Scan for the cell matching the given text and deliver its [X, Y] coordinate at center. 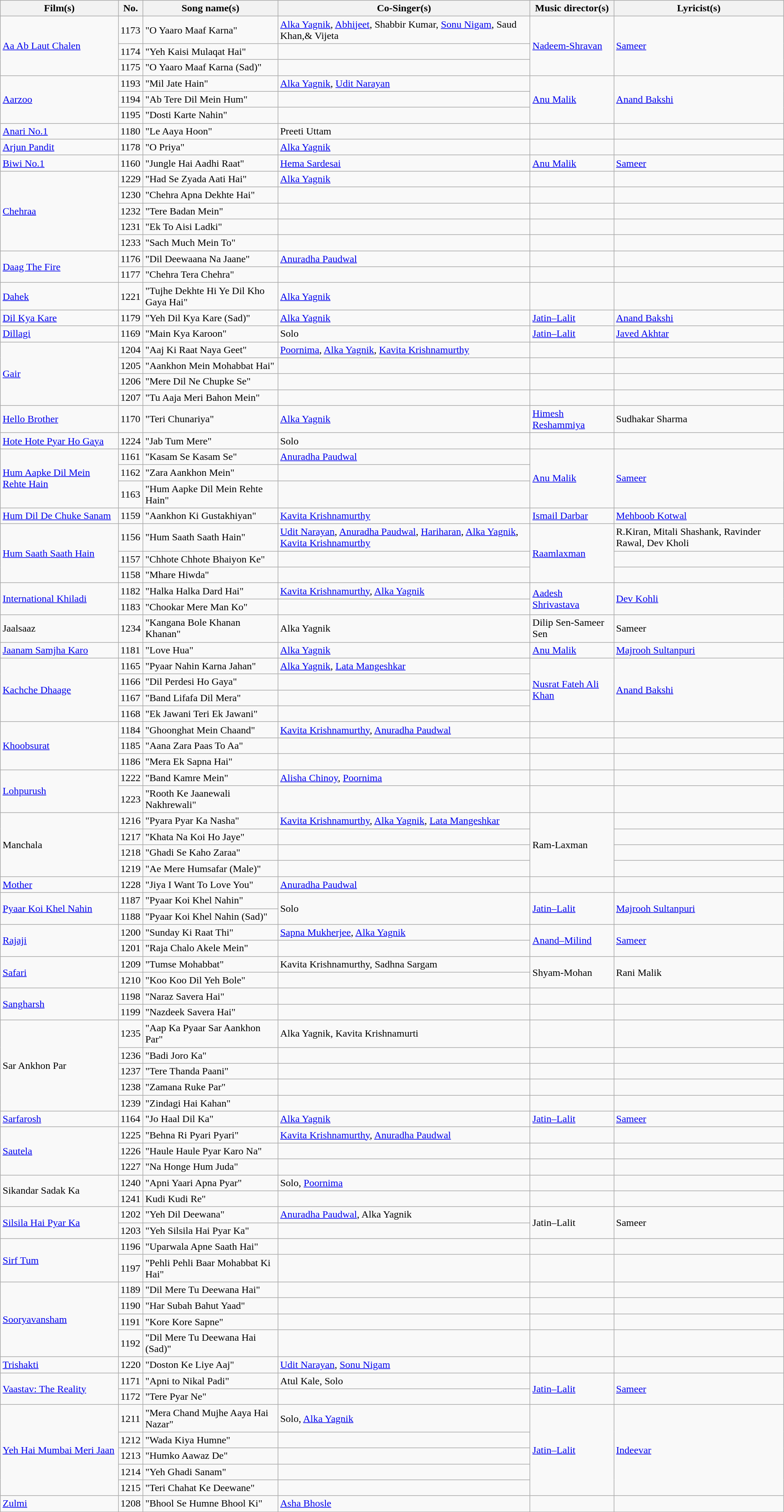
"Aaj Ki Raat Naya Geet" [210, 350]
Kavita Krishnamurthy, Alka Yagnik [404, 591]
Manchala [59, 845]
Chehraa [59, 211]
"Kasam Se Kasam Se" [210, 457]
"Yeh Dil Kya Kare (Sad)" [210, 318]
1217 [131, 837]
Sar Ankhon Par [59, 1066]
Sapna Mukherjee, Alka Yagnik [404, 932]
Film(s) [59, 8]
Aa Ab Laut Chalen [59, 46]
"Dil Mere Tu Deewana Hai (Sad)" [210, 1344]
"Jo Haal Dil Ka" [210, 1119]
1233 [131, 243]
Daag The Fire [59, 267]
"Zindagi Hai Kahan" [210, 1103]
Himesh Reshammiya [572, 419]
1159 [131, 516]
Dil Kya Kare [59, 318]
1185 [131, 746]
1236 [131, 1055]
"Jiya I Want To Love You" [210, 885]
"Pyaar Koi Khel Nahin" [210, 900]
"Rooth Ke Jaanewali Nakhrewali" [210, 799]
1230 [131, 195]
"Pyaar Nahin Karna Jahan" [210, 666]
"Band Kamre Mein" [210, 778]
"Tumse Mohabbat" [210, 964]
1223 [131, 799]
1165 [131, 666]
"Aankhon Mein Mohabbat Hai" [210, 366]
"Apni to Nikal Padi" [210, 1381]
"Zara Aankhon Mein" [210, 472]
1208 [131, 1504]
1188 [131, 916]
Song name(s) [210, 8]
1206 [131, 382]
1221 [131, 297]
"Dosti Karte Nahin" [210, 115]
Lyricist(s) [699, 8]
"Had Se Zyada Aati Hai" [210, 179]
Ram-Laxman [572, 845]
1170 [131, 419]
Hema Sardesai [404, 163]
1158 [131, 575]
"Har Subah Bahut Yaad" [210, 1306]
1181 [131, 650]
"Yeh Dil Deewana" [210, 1215]
1197 [131, 1268]
1229 [131, 179]
1195 [131, 115]
Alka Yagnik, Lata Mangeshkar [404, 666]
1162 [131, 472]
1227 [131, 1167]
"Apni Yaari Apna Pyar" [210, 1183]
1157 [131, 559]
Sirf Tum [59, 1260]
1210 [131, 980]
1234 [131, 628]
Kavita Krishnamurthy, Alka Yagnik, Lata Mangeshkar [404, 821]
"Yeh Ghadi Sanam" [210, 1472]
1192 [131, 1344]
"Ghadi Se Kaho Zaraa" [210, 853]
Jaalsaaz [59, 628]
Indeevar [699, 1450]
Sudhakar Sharma [699, 419]
Zulmi [59, 1504]
"Band Lifafa Dil Mera" [210, 698]
1225 [131, 1135]
Gair [59, 374]
No. [131, 8]
"Chhote Chhote Bhaiyon Ke" [210, 559]
1240 [131, 1183]
1202 [131, 1215]
Dillagi [59, 334]
1183 [131, 607]
"Wada Kiya Humne" [210, 1440]
Vaastav: The Reality [59, 1389]
1211 [131, 1418]
"Bhool Se Humne Bhool Ki" [210, 1504]
1207 [131, 397]
"Ghoonghat Mein Chaand" [210, 730]
Hello Brother [59, 419]
Shyam-Mohan [572, 972]
1218 [131, 853]
"Behna Ri Pyari Pyari" [210, 1135]
1184 [131, 730]
1160 [131, 163]
1213 [131, 1456]
1190 [131, 1306]
Alka Yagnik, Udit Narayan [404, 83]
Rajaji [59, 940]
"Chehra Tera Chehra" [210, 275]
Dahek [59, 297]
"Ek To Aisi Ladki" [210, 227]
Kachche Dhaage [59, 690]
Mother [59, 885]
"Chehra Apna Dekhte Hai" [210, 195]
1216 [131, 821]
1226 [131, 1151]
Biwi No.1 [59, 163]
"Mera Chand Mujhe Aaya Hai Nazar" [210, 1418]
Preeti Uttam [404, 131]
Co-Singer(s) [404, 8]
1177 [131, 275]
1186 [131, 761]
1175 [131, 67]
"Ab Tere Dil Mein Hum" [210, 99]
Alka Yagnik, Kavita Krishnamurti [404, 1034]
1166 [131, 682]
"Doston Ke Liye Aaj" [210, 1365]
Solo, Poornima [404, 1183]
1171 [131, 1381]
Alka Yagnik, Abhijeet, Shabbir Kumar, Sonu Nigam, Saud Khan,& Vijeta [404, 30]
Aadesh Shrivastava [572, 599]
Music director(s) [572, 8]
1205 [131, 366]
Mehboob Kotwal [699, 516]
1239 [131, 1103]
Arjun Pandit [59, 147]
Sikandar Sadak Ka [59, 1191]
1201 [131, 948]
Hum Saath Saath Hain [59, 554]
Udit Narayan, Sonu Nigam [404, 1365]
Kavita Krishnamurthy, Sadhna Sargam [404, 964]
"Pyaar Koi Khel Nahin (Sad)" [210, 916]
Trishakti [59, 1365]
Yeh Hai Mumbai Meri Jaan [59, 1450]
"O Yaaro Maaf Karna" [210, 30]
1161 [131, 457]
Khoobsurat [59, 746]
Rani Malik [699, 972]
"Hum Saath Saath Hain" [210, 538]
Nusrat Fateh Ali Khan [572, 690]
1215 [131, 1488]
"Tujhe Dekhte Hi Ye Dil Kho Gaya Hai" [210, 297]
"Khata Na Koi Ho Jaye" [210, 837]
1172 [131, 1397]
1173 [131, 30]
Sarfarosh [59, 1119]
"Naraz Savera Hai" [210, 996]
"Yeh Kaisi Mulaqat Hai" [210, 52]
Hum Aapke Dil Mein Rehte Hain [59, 478]
Sautela [59, 1151]
1178 [131, 147]
Anand–Milind [572, 940]
1199 [131, 1012]
"Humko Aawaz De" [210, 1456]
"Na Honge Hum Juda" [210, 1167]
1231 [131, 227]
"Yeh Silsila Hai Pyar Ka" [210, 1231]
1220 [131, 1365]
"Jab Tum Mere" [210, 441]
"Mhare Hiwda" [210, 575]
1222 [131, 778]
1167 [131, 698]
1169 [131, 334]
Raamlaxman [572, 554]
Javed Akhtar [699, 334]
1196 [131, 1246]
"Aana Zara Paas To Aa" [210, 746]
Poornima, Alka Yagnik, Kavita Krishnamurthy [404, 350]
"Dil Perdesi Ho Gaya" [210, 682]
1224 [131, 441]
"Dil Deewaana Na Jaane" [210, 259]
"Hum Aapke Dil Mein Rehte Hain" [210, 494]
1214 [131, 1472]
Dev Kohli [699, 599]
"Uparwala Apne Saath Hai" [210, 1246]
"Le Aaya Hoon" [210, 131]
"Aap Ka Pyaar Sar Aankhon Par" [210, 1034]
"Tere Pyar Ne" [210, 1397]
"Mera Ek Sapna Hai" [210, 761]
"Badi Joro Ka" [210, 1055]
1163 [131, 494]
"Nazdeek Savera Hai" [210, 1012]
Lohpurush [59, 792]
"Jungle Hai Aadhi Raat" [210, 163]
Aarzoo [59, 99]
"Halka Halka Dard Hai" [210, 591]
Sangharsh [59, 1004]
"O Priya" [210, 147]
1209 [131, 964]
Alisha Chinoy, Poornima [404, 778]
"Pehli Pehli Baar Mohabbat Ki Hai" [210, 1268]
Jaanam Samjha Karo [59, 650]
"Aankhon Ki Gustakhiyan" [210, 516]
"Sach Much Mein To" [210, 243]
1241 [131, 1199]
"Kore Kore Sapne" [210, 1321]
1235 [131, 1034]
1212 [131, 1440]
"Tu Aaja Meri Bahon Mein" [210, 397]
1176 [131, 259]
1193 [131, 83]
1237 [131, 1071]
"Sunday Ki Raat Thi" [210, 932]
"Pyara Pyar Ka Nasha" [210, 821]
1191 [131, 1321]
"Tere Badan Mein" [210, 211]
"Ae Mere Humsafar (Male)" [210, 869]
Atul Kale, Solo [404, 1381]
1203 [131, 1231]
1182 [131, 591]
"Mil Jate Hain" [210, 83]
1228 [131, 885]
"Kangana Bole Khanan Khanan" [210, 628]
Kavita Krishnamurthy [404, 516]
1238 [131, 1087]
"Mere Dil Ne Chupke Se" [210, 382]
"Ek Jawani Teri Ek Jawani" [210, 714]
Pyaar Koi Khel Nahin [59, 908]
"Dil Mere Tu Deewana Hai" [210, 1290]
"O Yaaro Maaf Karna (Sad)" [210, 67]
"Zamana Ruke Par" [210, 1087]
Hote Hote Pyar Ho Gaya [59, 441]
1204 [131, 350]
Dilip Sen-Sameer Sen [572, 628]
Asha Bhosle [404, 1504]
Ismail Darbar [572, 516]
"Tere Thanda Paani" [210, 1071]
Udit Narayan, Anuradha Paudwal, Hariharan, Alka Yagnik, Kavita Krishnamurthy [404, 538]
1164 [131, 1119]
Anuradha Paudwal, Alka Yagnik [404, 1215]
Nadeem-Shravan [572, 46]
"Teri Chahat Ke Deewane" [210, 1488]
1200 [131, 932]
"Koo Koo Dil Yeh Bole" [210, 980]
1189 [131, 1290]
R.Kiran, Mitali Shashank, Ravinder Rawal, Dev Kholi [699, 538]
Silsila Hai Pyar Ka [59, 1223]
"Main Kya Karoon" [210, 334]
"Chookar Mere Man Ko" [210, 607]
International Khiladi [59, 599]
1174 [131, 52]
"Teri Chunariya" [210, 419]
1168 [131, 714]
Anari No.1 [59, 131]
Kudi Kudi Re" [210, 1199]
1156 [131, 538]
"Haule Haule Pyar Karo Na" [210, 1151]
1179 [131, 318]
1180 [131, 131]
1219 [131, 869]
Sooryavansham [59, 1319]
Safari [59, 972]
"Raja Chalo Akele Mein" [210, 948]
1198 [131, 996]
Hum Dil De Chuke Sanam [59, 516]
1187 [131, 900]
Solo, Alka Yagnik [404, 1418]
1194 [131, 99]
1232 [131, 211]
"Love Hua" [210, 650]
